For the text-containing cell, return its midpoint in (x, y) coordinate format. 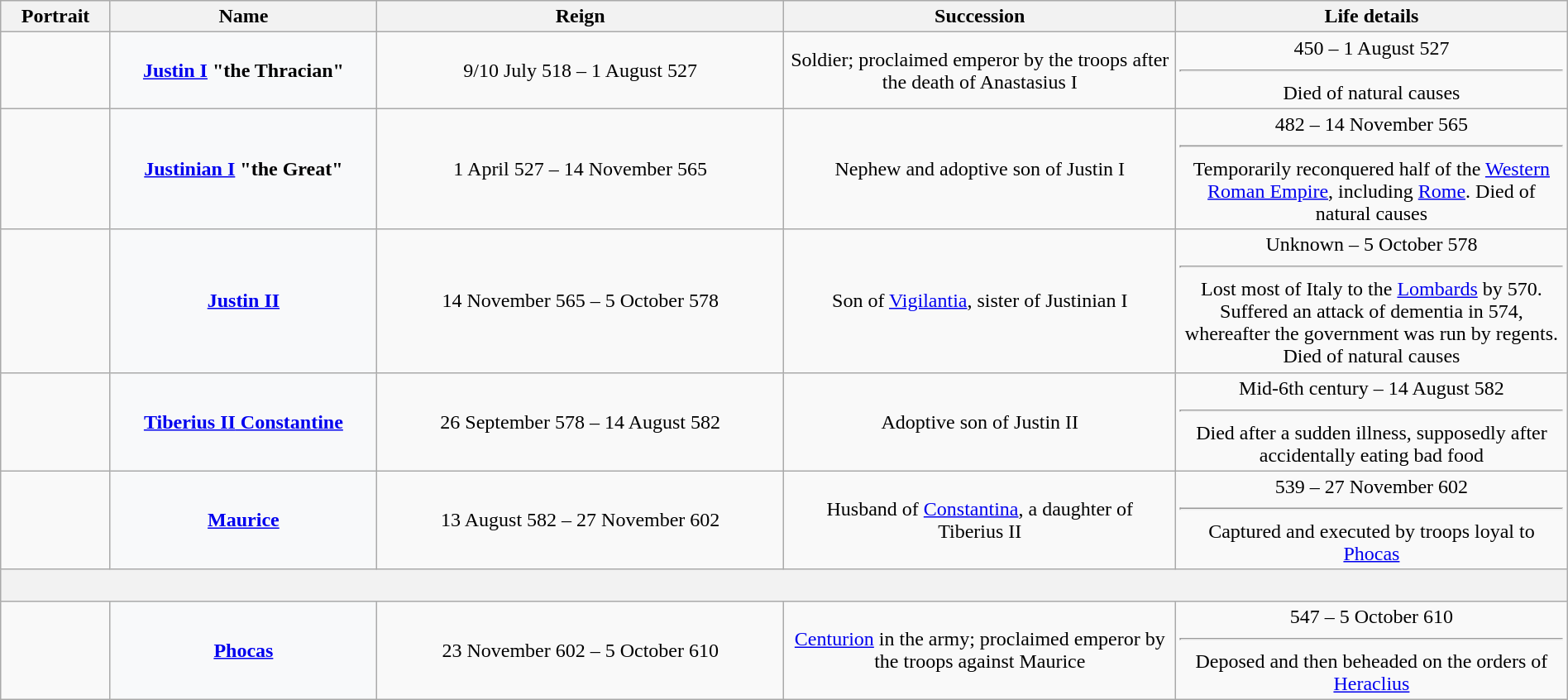
Life details (1372, 17)
Son of Vigilantia, sister of Justinian I (980, 301)
450 – 1 August 527Died of natural causes (1372, 70)
Maurice (243, 520)
Tiberius II Constantine (243, 422)
Succession (980, 17)
Nephew and adoptive son of Justin I (980, 169)
Justin I "the Thracian" (243, 70)
482 – 14 November 565Temporarily reconquered half of the Western Roman Empire, including Rome. Died of natural causes (1372, 169)
Reign (581, 17)
Name (243, 17)
1 April 527 – 14 November 565 (581, 169)
13 August 582 – 27 November 602 (581, 520)
Justinian I "the Great" (243, 169)
Adoptive son of Justin II (980, 422)
Mid-6th century – 14 August 582Died after a sudden illness, supposedly after accidentally eating bad food (1372, 422)
9/10 July 518 – 1 August 527 (581, 70)
14 November 565 – 5 October 578 (581, 301)
547 – 5 October 610Deposed and then beheaded on the orders of Heraclius (1372, 650)
26 September 578 – 14 August 582 (581, 422)
Soldier; proclaimed emperor by the troops after the death of Anastasius I (980, 70)
539 – 27 November 602Captured and executed by troops loyal to Phocas (1372, 520)
Centurion in the army; proclaimed emperor by the troops against Maurice (980, 650)
23 November 602 – 5 October 610 (581, 650)
Husband of Constantina, a daughter of Tiberius II (980, 520)
Portrait (56, 17)
Phocas (243, 650)
Justin II (243, 301)
